Detect which cell encompasses the target text, then output its [x, y] center coordinate. 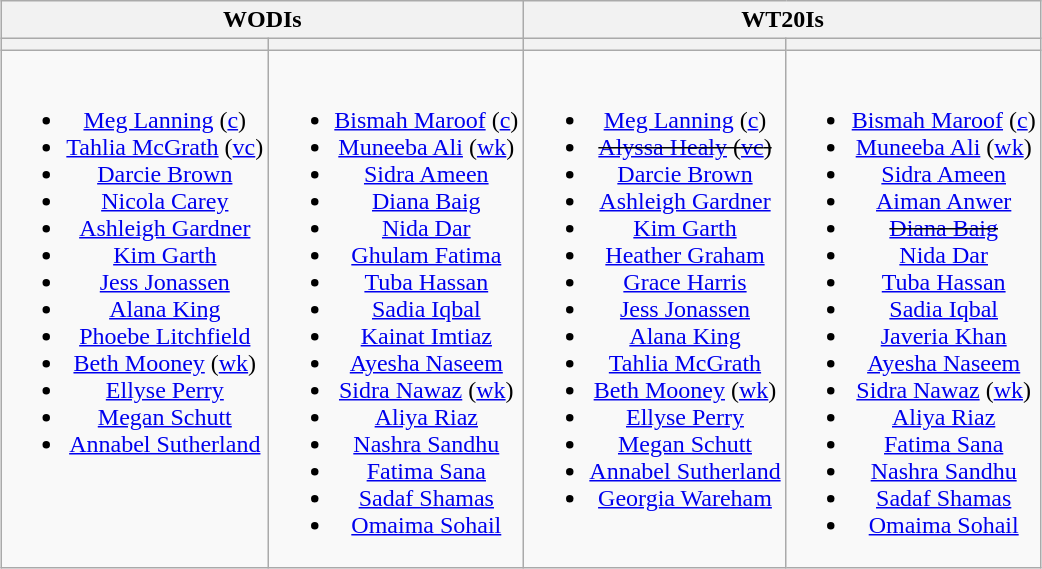
WODIs [262, 20]
WT20Is [782, 20]
